Scan for the cell matching the given text and deliver its (x, y) coordinate at center. 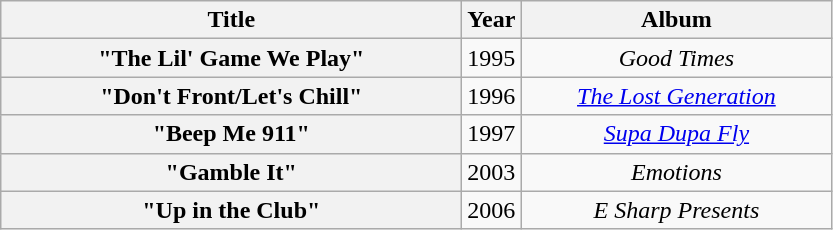
Good Times (676, 58)
The Lost Generation (676, 96)
1997 (492, 134)
Title (232, 20)
E Sharp Presents (676, 210)
"Don't Front/Let's Chill" (232, 96)
"The Lil' Game We Play" (232, 58)
Album (676, 20)
2003 (492, 172)
1996 (492, 96)
Supa Dupa Fly (676, 134)
"Up in the Club" (232, 210)
Emotions (676, 172)
Year (492, 20)
"Beep Me 911" (232, 134)
"Gamble It" (232, 172)
1995 (492, 58)
2006 (492, 210)
